Pinpoint the cell where the given text exists, returning its [X, Y] midpoint coordinate. 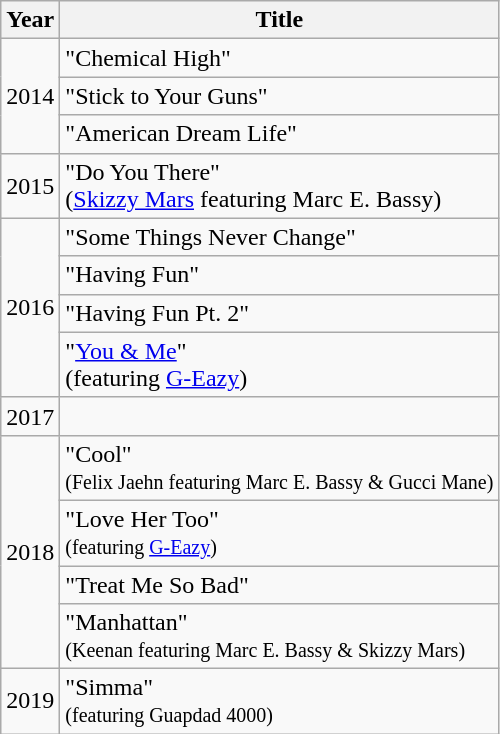
2018 [30, 552]
"Manhattan"(Keenan featuring Marc E. Bassy & Skizzy Mars) [280, 636]
"Simma"(featuring Guapdad 4000) [280, 702]
"Some Things Never Change" [280, 237]
2019 [30, 702]
2016 [30, 308]
Title [280, 20]
Year [30, 20]
"Love Her Too"(featuring G-Eazy) [280, 532]
2017 [30, 416]
2015 [30, 186]
"Stick to Your Guns" [280, 96]
"Having Fun Pt. 2" [280, 313]
"Cool"(Felix Jaehn featuring Marc E. Bassy & Gucci Mane) [280, 468]
"American Dream Life" [280, 134]
"You & Me"(featuring G-Eazy) [280, 364]
2014 [30, 96]
"Do You There"(Skizzy Mars featuring Marc E. Bassy) [280, 186]
"Chemical High" [280, 58]
"Treat Me So Bad" [280, 585]
"Having Fun" [280, 275]
